Search for the cell housing the specified text and yield its (x, y) center coordinate. 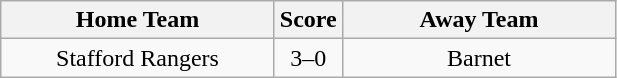
Score (308, 20)
Stafford Rangers (138, 58)
Barnet (479, 58)
3–0 (308, 58)
Away Team (479, 20)
Home Team (138, 20)
